Provide the (x, y) coordinate of the cell's center where the given text is located.  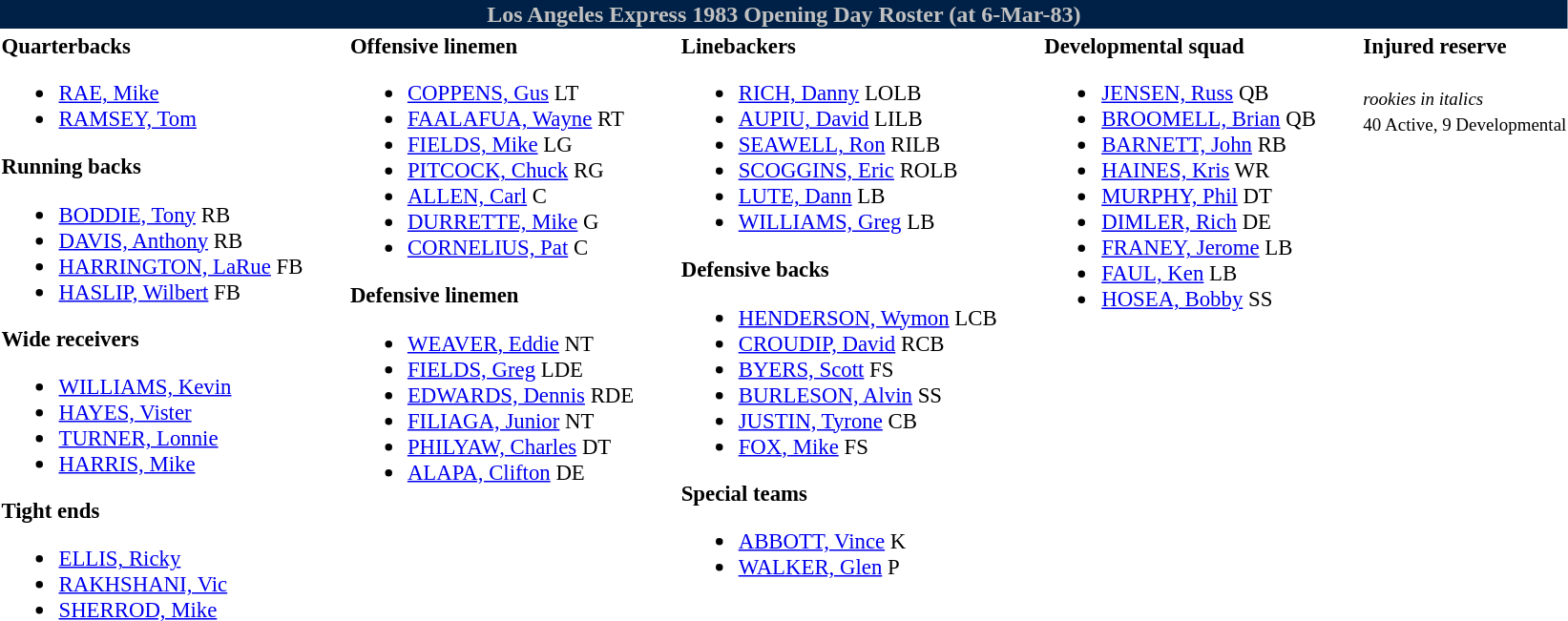
Los Angeles Express 1983 Opening Day Roster (at 6-Mar-83) (784, 14)
